For the text-containing cell, return its midpoint in (x, y) coordinate format. 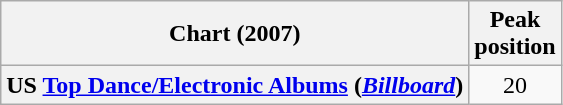
Chart (2007) (235, 34)
US Top Dance/Electronic Albums (Billboard) (235, 85)
Peakposition (515, 34)
20 (515, 85)
